Return the [x, y] coordinate for the center point of the cell that contains the specified text.  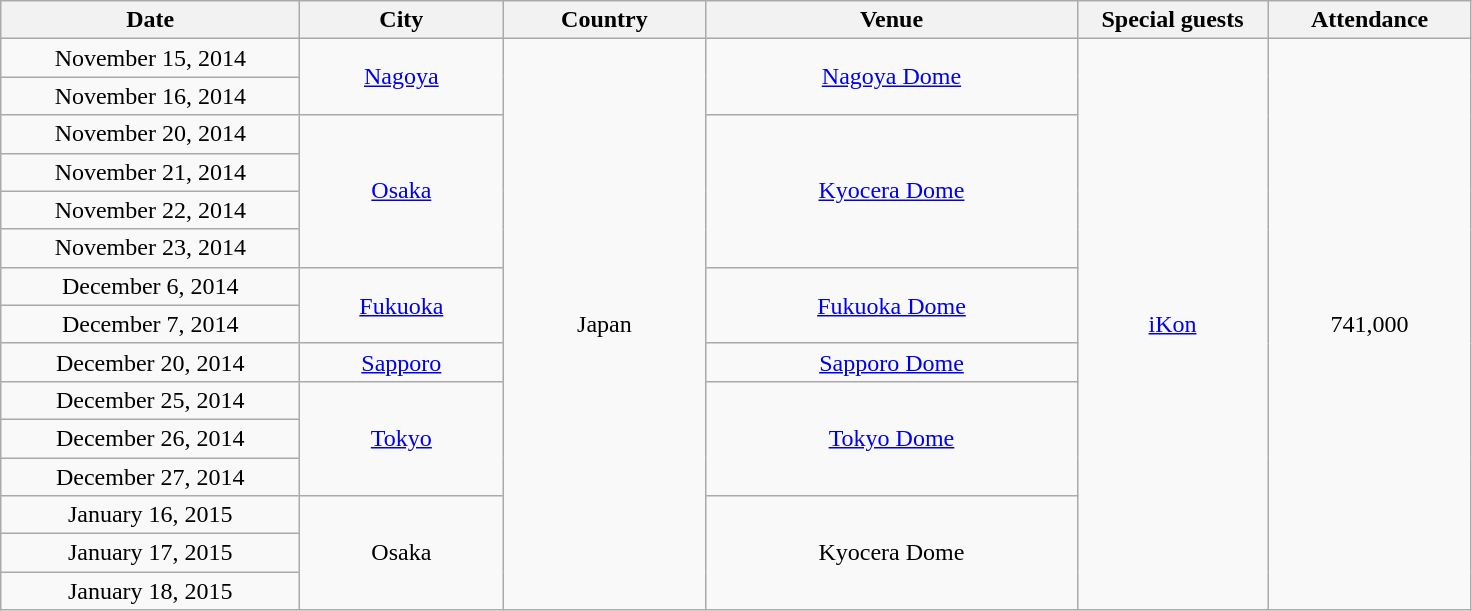
Nagoya [402, 77]
January 16, 2015 [150, 515]
iKon [1172, 324]
Nagoya Dome [892, 77]
Fukuoka Dome [892, 305]
Tokyo [402, 438]
Sapporo Dome [892, 362]
Venue [892, 20]
Sapporo [402, 362]
November 23, 2014 [150, 248]
November 21, 2014 [150, 172]
Tokyo Dome [892, 438]
January 17, 2015 [150, 553]
741,000 [1370, 324]
Date [150, 20]
November 15, 2014 [150, 58]
December 6, 2014 [150, 286]
November 20, 2014 [150, 134]
December 7, 2014 [150, 324]
November 22, 2014 [150, 210]
January 18, 2015 [150, 591]
November 16, 2014 [150, 96]
December 25, 2014 [150, 400]
Japan [604, 324]
City [402, 20]
Special guests [1172, 20]
Fukuoka [402, 305]
Attendance [1370, 20]
December 26, 2014 [150, 438]
Country [604, 20]
December 20, 2014 [150, 362]
December 27, 2014 [150, 477]
